From the cell containing the given text, extract its center point as [X, Y] coordinate. 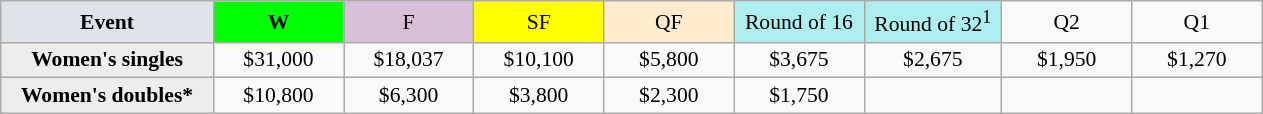
$6,300 [409, 96]
$2,300 [669, 96]
Q2 [1067, 22]
$10,800 [278, 96]
$1,950 [1067, 60]
$10,100 [539, 60]
QF [669, 22]
SF [539, 22]
Q1 [1197, 22]
F [409, 22]
$18,037 [409, 60]
Women's singles [108, 60]
$1,750 [799, 96]
Women's doubles* [108, 96]
Round of 321 [933, 22]
Round of 16 [799, 22]
W [278, 22]
$31,000 [278, 60]
$5,800 [669, 60]
$1,270 [1197, 60]
$3,800 [539, 96]
$2,675 [933, 60]
$3,675 [799, 60]
Event [108, 22]
